Scan for the cell matching the given text and deliver its [X, Y] coordinate at center. 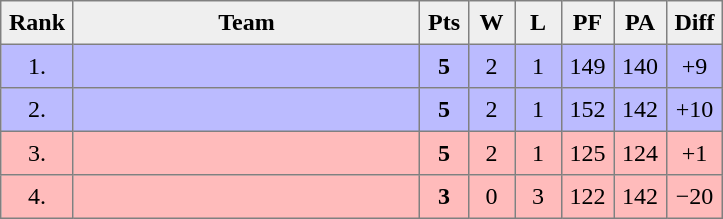
2. [38, 110]
0 [491, 197]
3. [38, 153]
4. [38, 197]
+9 [694, 66]
−20 [694, 197]
Team [246, 23]
Diff [694, 23]
125 [587, 153]
W [491, 23]
140 [640, 66]
+1 [694, 153]
PA [640, 23]
149 [587, 66]
122 [587, 197]
Rank [38, 23]
124 [640, 153]
Pts [444, 23]
PF [587, 23]
1. [38, 66]
L [538, 23]
+10 [694, 110]
152 [587, 110]
